Detect which cell encompasses the target text, then output its [X, Y] center coordinate. 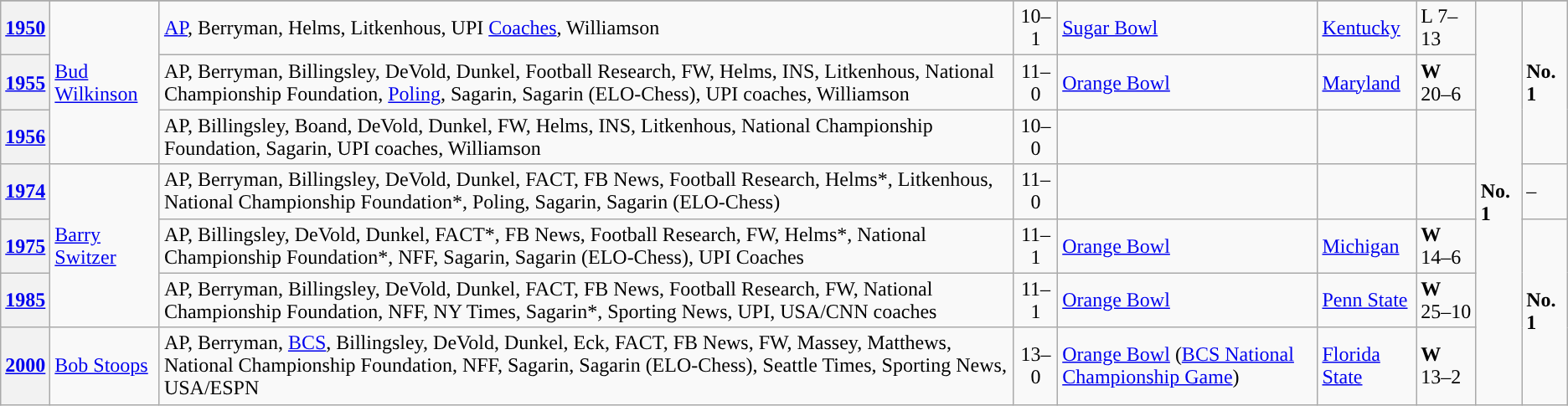
1950 [25, 28]
1975 [25, 246]
Barry Switzer [106, 246]
10–0 [1035, 137]
W 20–6 [1446, 82]
Kentucky [1367, 28]
1955 [25, 82]
Maryland [1367, 82]
2000 [25, 366]
Bob Stoops [106, 366]
10–1 [1035, 28]
Sugar Bowl [1188, 28]
L 7–13 [1446, 28]
Penn State [1367, 300]
Bud Wilkinson [106, 82]
Orange Bowl (BCS National Championship Game) [1188, 366]
1974 [25, 191]
W 25–10 [1446, 300]
Florida State [1367, 366]
1985 [25, 300]
1956 [25, 137]
W 13–2 [1446, 366]
AP, Billingsley, Boand, DeVold, Dunkel, FW, Helms, INS, Litkenhous, National Championship Foundation, Sagarin, UPI coaches, Williamson [586, 137]
AP, Berryman, Helms, Litkenhous, UPI Coaches, Williamson [586, 28]
W 14–6 [1446, 246]
13–0 [1035, 366]
– [1545, 191]
Michigan [1367, 246]
